Scan for the cell matching the given text and deliver its [X, Y] coordinate at center. 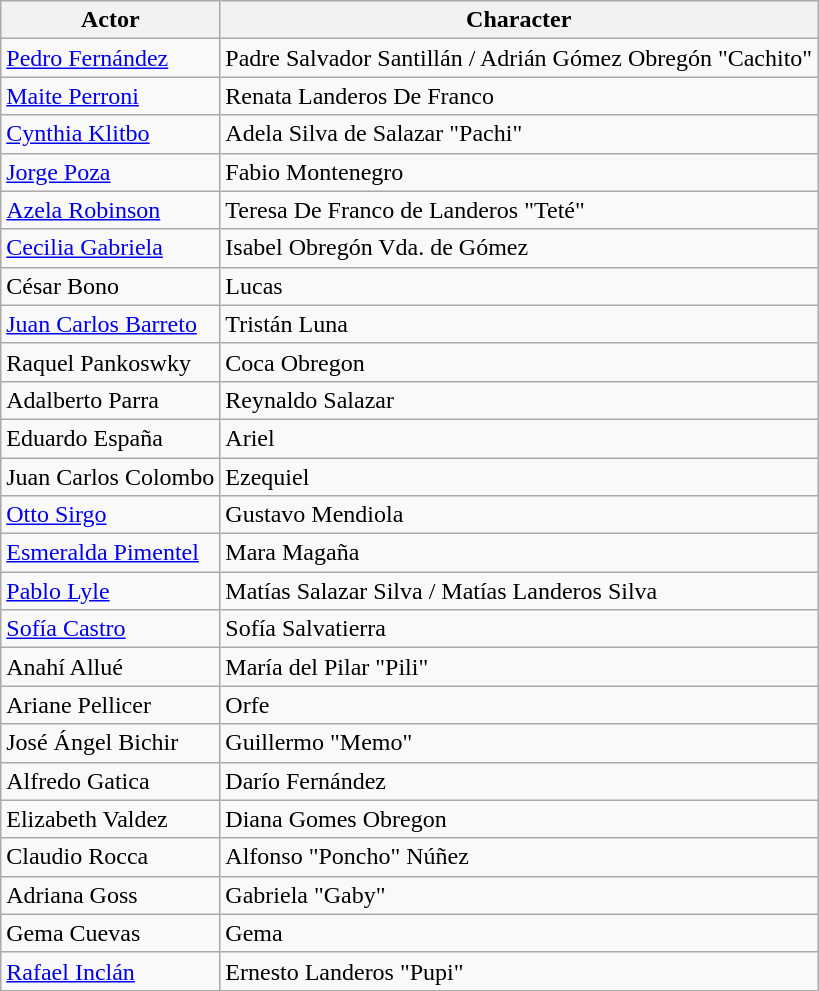
Otto Sirgo [110, 515]
Gema [519, 933]
Adriana Goss [110, 895]
Gustavo Mendiola [519, 515]
Anahí Allué [110, 667]
Ezequiel [519, 477]
Teresa De Franco de Landeros "Teté" [519, 210]
Actor [110, 20]
Character [519, 20]
Pedro Fernández [110, 58]
Ariane Pellicer [110, 705]
Isabel Obregón Vda. de Gómez [519, 248]
Alfonso "Poncho" Núñez [519, 857]
Orfe [519, 705]
Juan Carlos Barreto [110, 324]
Adalberto Parra [110, 400]
Gabriela "Gaby" [519, 895]
José Ángel Bichir [110, 743]
Padre Salvador Santillán / Adrián Gómez Obregón "Cachito" [519, 58]
Coca Obregon [519, 362]
Cecilia Gabriela [110, 248]
Lucas [519, 286]
Maite Perroni [110, 96]
Fabio Montenegro [519, 172]
Gema Cuevas [110, 933]
Mara Magaña [519, 553]
Pablo Lyle [110, 591]
Renata Landeros De Franco [519, 96]
Rafael Inclán [110, 971]
Ariel [519, 438]
Sofía Castro [110, 629]
Elizabeth Valdez [110, 819]
María del Pilar "Pili" [519, 667]
Sofía Salvatierra [519, 629]
Adela Silva de Salazar "Pachi" [519, 134]
Matías Salazar Silva / Matías Landeros Silva [519, 591]
Azela Robinson [110, 210]
Darío Fernández [519, 781]
Esmeralda Pimentel [110, 553]
Claudio Rocca [110, 857]
Juan Carlos Colombo [110, 477]
Eduardo España [110, 438]
César Bono [110, 286]
Raquel Pankoswky [110, 362]
Tristán Luna [519, 324]
Ernesto Landeros "Pupi" [519, 971]
Alfredo Gatica [110, 781]
Diana Gomes Obregon [519, 819]
Cynthia Klitbo [110, 134]
Guillermo "Memo" [519, 743]
Jorge Poza [110, 172]
Reynaldo Salazar [519, 400]
